Find where the given text appears and provide that cell's center as [X, Y] coordinate. 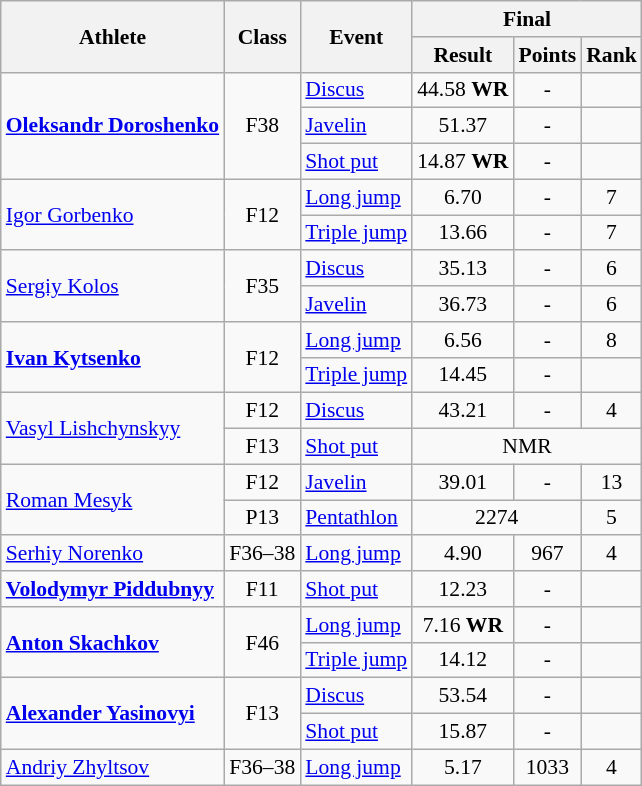
Event [356, 36]
6.56 [462, 340]
F46 [262, 642]
5.17 [462, 767]
15.87 [462, 732]
53.54 [462, 696]
F35 [262, 286]
43.21 [462, 411]
Igor Gorbenko [112, 214]
14.45 [462, 375]
Anton Skachkov [112, 642]
12.23 [462, 589]
6.70 [462, 197]
Athlete [112, 36]
4.90 [462, 554]
F11 [262, 589]
F38 [262, 126]
Andriy Zhyltsov [112, 767]
Ivan Kytsenko [112, 358]
Oleksandr Doroshenko [112, 126]
8 [612, 340]
Pentathlon [356, 518]
5 [612, 518]
2274 [496, 518]
13 [612, 482]
7.16 WR [462, 625]
1033 [547, 767]
P13 [262, 518]
Points [547, 55]
Volodymyr Piddubnyy [112, 589]
14.12 [462, 660]
13.66 [462, 233]
Sergiy Kolos [112, 286]
Class [262, 36]
Serhiy Norenko [112, 554]
35.13 [462, 269]
Final [527, 19]
Rank [612, 55]
44.58 WR [462, 90]
Roman Mesyk [112, 500]
14.87 WR [462, 162]
36.73 [462, 304]
967 [547, 554]
NMR [527, 447]
39.01 [462, 482]
Alexander Yasinovyi [112, 714]
51.37 [462, 126]
Result [462, 55]
Vasyl Lishchynskyy [112, 428]
